Capture the cell that displays the provided text and extract its [x, y] central coordinate. 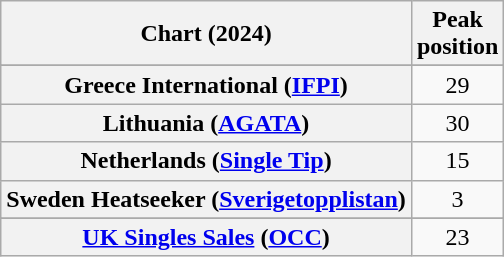
29 [457, 85]
Greece International (IFPI) [206, 85]
Peakposition [457, 34]
Lithuania (AGATA) [206, 123]
15 [457, 161]
Chart (2024) [206, 34]
3 [457, 199]
23 [457, 237]
30 [457, 123]
Netherlands (Single Tip) [206, 161]
Sweden Heatseeker (Sverigetopplistan) [206, 199]
UK Singles Sales (OCC) [206, 237]
